Detect which cell encompasses the target text, then output its (X, Y) center coordinate. 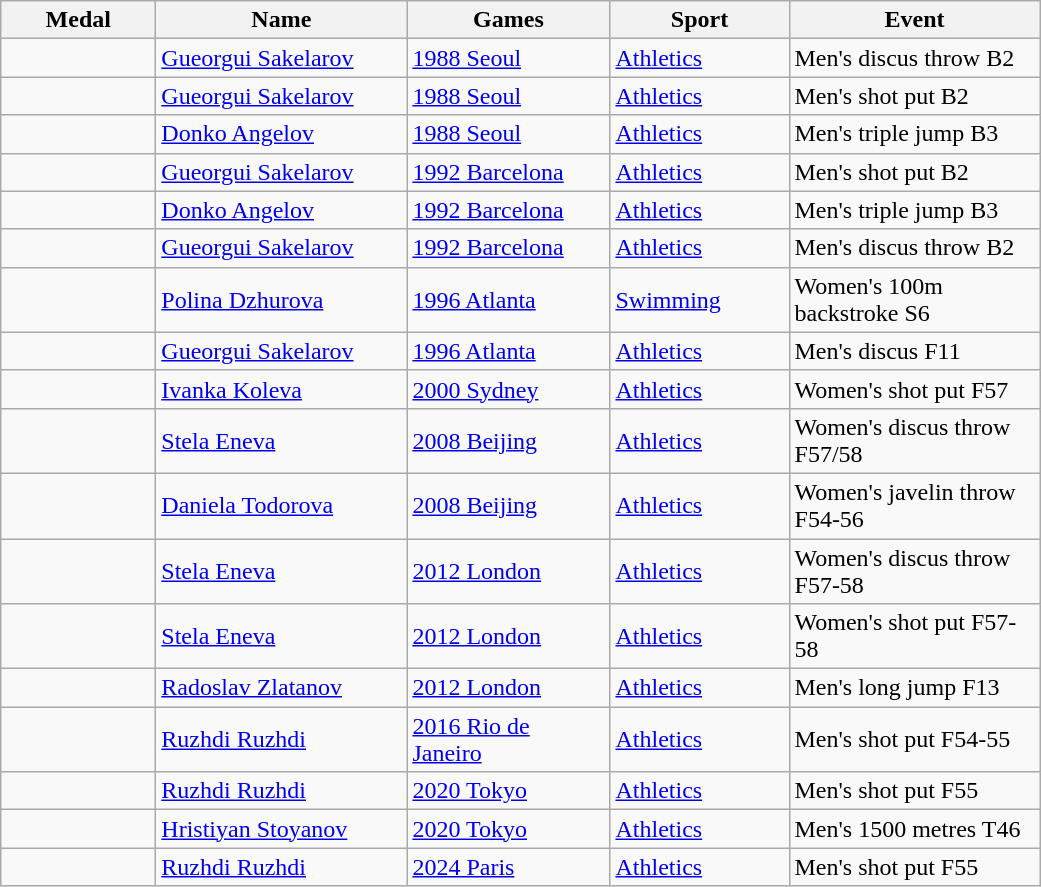
Men's long jump F13 (914, 688)
Women's shot put F57 (914, 389)
Hristiyan Stoyanov (282, 829)
Event (914, 20)
Women's shot put F57-58 (914, 636)
2016 Rio de Janeiro (508, 740)
Men's shot put F54-55 (914, 740)
2024 Paris (508, 867)
Women's discus throw F57-58 (914, 570)
Women's discus throw F57/58 (914, 440)
Radoslav Zlatanov (282, 688)
Ivanka Koleva (282, 389)
2000 Sydney (508, 389)
Games (508, 20)
Daniela Todorova (282, 506)
Name (282, 20)
Women's javelin throw F54-56 (914, 506)
Men's 1500 metres T46 (914, 829)
Men's discus F11 (914, 351)
Sport (700, 20)
Women's 100m backstroke S6 (914, 300)
Polina Dzhurova (282, 300)
Medal (78, 20)
Swimming (700, 300)
